Locate the cell with the specified text and output its (x, y) center coordinate. 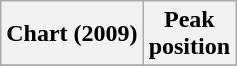
Chart (2009) (72, 34)
Peak position (189, 34)
